Extract the (x, y) coordinate from the center of the cell holding the provided text.  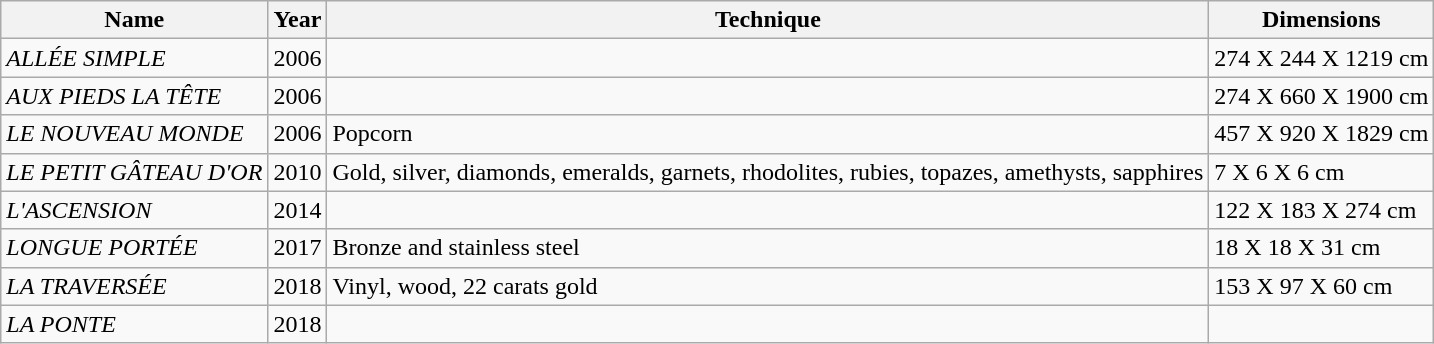
18 X 18 X 31 cm (1322, 248)
7 X 6 X 6 cm (1322, 172)
Year (298, 20)
457 X 920 X 1829 cm (1322, 134)
153 X 97 X 60 cm (1322, 286)
2010 (298, 172)
Gold, silver, diamonds, emeralds, garnets, rhodolites, rubies, topazes, amethysts, sapphires (768, 172)
Name (134, 20)
274 X 244 X 1219 cm (1322, 58)
LA PONTE (134, 324)
AUX PIEDS LA TÊTE (134, 96)
LE NOUVEAU MONDE (134, 134)
Vinyl, wood, 22 carats gold (768, 286)
2014 (298, 210)
LONGUE PORTÉE (134, 248)
Technique (768, 20)
LA TRAVERSÉE (134, 286)
LE PETIT GÂTEAU D'OR (134, 172)
L'ASCENSION (134, 210)
Dimensions (1322, 20)
ALLÉE SIMPLE (134, 58)
2017 (298, 248)
Bronze and stainless steel (768, 248)
Popcorn (768, 134)
274 X 660 X 1900 cm (1322, 96)
122 X 183 X 274 cm (1322, 210)
